Locate the cell with the specified text and output its (X, Y) center coordinate. 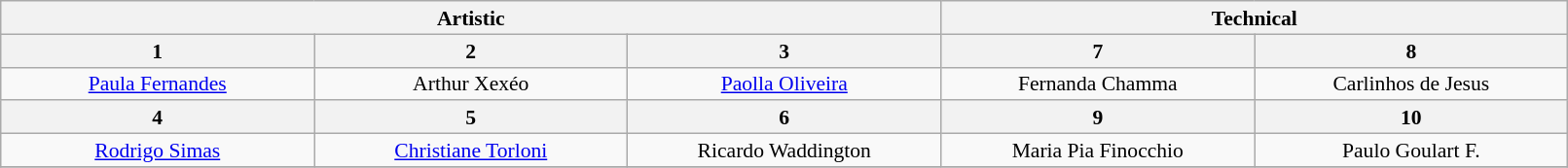
Christiane Torloni (471, 151)
Paula Fernandes (158, 84)
Arthur Xexéo (471, 84)
Ricardo Waddington (784, 151)
4 (158, 118)
3 (784, 50)
Rodrigo Simas (158, 151)
8 (1411, 50)
Technical (1255, 17)
6 (784, 118)
Paolla Oliveira (784, 84)
1 (158, 50)
Maria Pia Finocchio (1098, 151)
Fernanda Chamma (1098, 84)
10 (1411, 118)
7 (1098, 50)
9 (1098, 118)
Artistic (471, 17)
5 (471, 118)
Paulo Goulart F. (1411, 151)
Carlinhos de Jesus (1411, 84)
2 (471, 50)
